Provide the (x, y) coordinate of the cell's center where the given text is located.  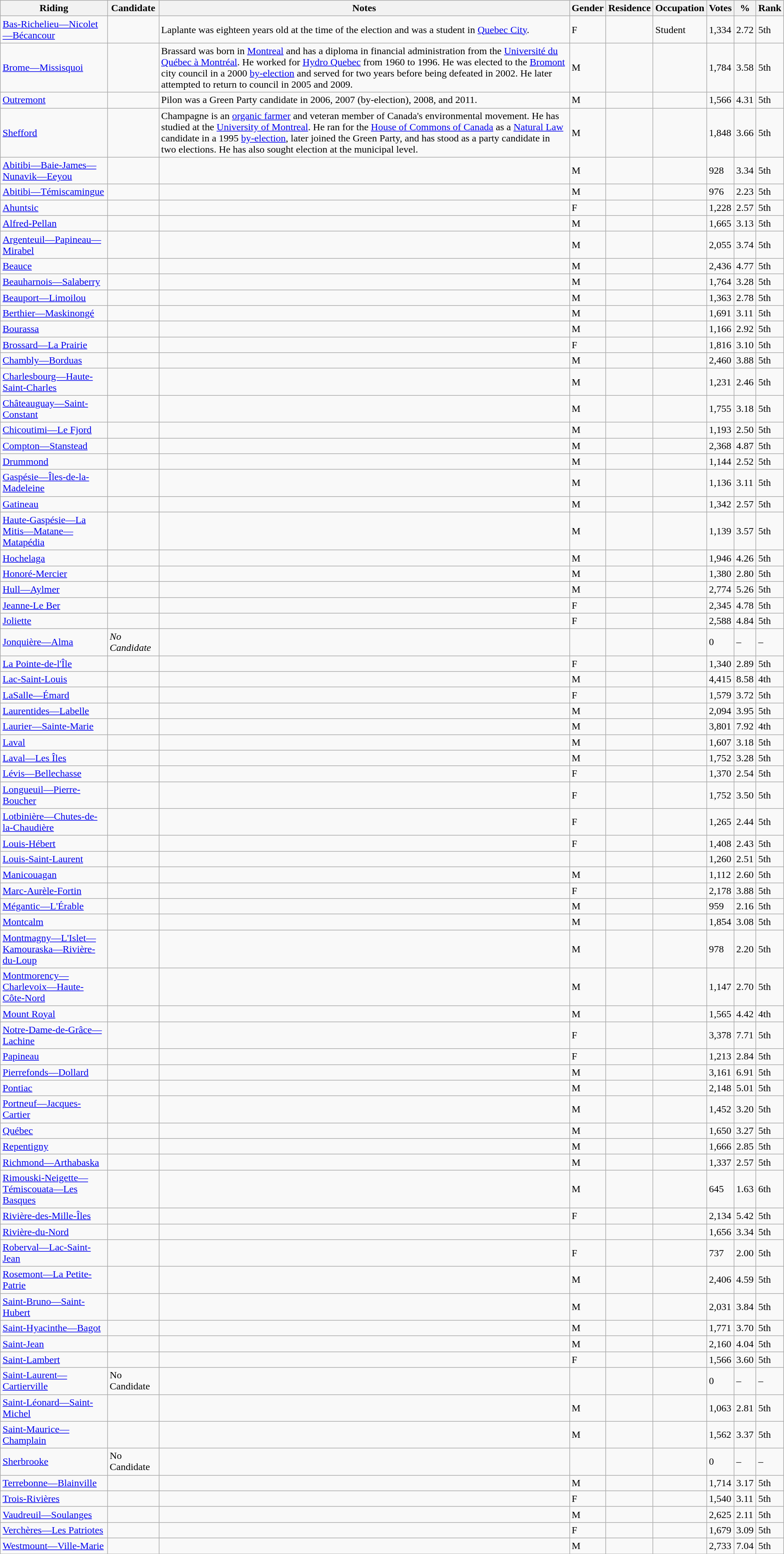
4.59 (745, 1280)
1,260 (720, 859)
Jonquière—Alma (54, 643)
928 (720, 170)
1,334 (720, 30)
4.26 (745, 558)
4,415 (720, 679)
1,193 (720, 430)
2.23 (745, 192)
Saint-Maurice—Champlain (54, 1435)
Montmorency—Charlevoix—Haute-Côte-Nord (54, 987)
2,031 (720, 1307)
2,368 (720, 446)
2.92 (745, 329)
Compton—Stanstead (54, 446)
4.77 (745, 266)
1,854 (720, 922)
1,784 (720, 68)
4.42 (745, 1014)
1,665 (720, 223)
2.78 (745, 297)
Saint-Hyacinthe—Bagot (54, 1328)
2,733 (720, 1546)
Saint-Léonard—Saint-Michel (54, 1408)
5.42 (745, 1216)
645 (720, 1189)
1,166 (720, 329)
3,801 (720, 727)
4.78 (745, 605)
Pierrefonds—Dollard (54, 1072)
Laurier—Sainte-Marie (54, 727)
4.87 (745, 446)
Richmond—Arthabaska (54, 1162)
1,452 (720, 1109)
1,337 (720, 1162)
Drummond (54, 461)
2,094 (720, 711)
3.74 (745, 245)
1,380 (720, 574)
3.66 (745, 132)
1,408 (720, 843)
8.58 (745, 679)
Chicoutimi—Le Fjord (54, 430)
2.16 (745, 906)
% (745, 8)
Rosemont—La Petite-Patrie (54, 1280)
7.04 (745, 1546)
1,363 (720, 297)
Marc-Aurèle-Fortin (54, 890)
Laval—Les Îles (54, 758)
Vaudreuil—Soulanges (54, 1514)
3.37 (745, 1435)
Alfred-Pellan (54, 223)
3.50 (745, 795)
3.58 (745, 68)
Bourassa (54, 329)
Papineau (54, 1057)
1,714 (720, 1483)
1,144 (720, 461)
4.84 (745, 621)
Student (680, 30)
1,231 (720, 382)
LaSalle—Émard (54, 695)
Roberval—Lac-Saint-Jean (54, 1253)
1,340 (720, 664)
2,588 (720, 621)
Laurentides—Labelle (54, 711)
976 (720, 192)
Saint-Laurent—Cartierville (54, 1381)
1,562 (720, 1435)
1,579 (720, 695)
2.84 (745, 1057)
Manicouagan (54, 875)
6.91 (745, 1072)
3.57 (745, 531)
5.26 (745, 589)
2.46 (745, 382)
2.44 (745, 822)
Saint-Bruno—Saint-Hubert (54, 1307)
Candidate (133, 8)
Occupation (680, 8)
2.50 (745, 430)
1,228 (720, 208)
3.13 (745, 223)
2.43 (745, 843)
1,565 (720, 1014)
Saint-Lambert (54, 1360)
Residence (629, 8)
2.11 (745, 1514)
4.04 (745, 1344)
Sherbrooke (54, 1461)
978 (720, 949)
Montmagny—L'Islet—Kamouraska—Rivière-du-Loup (54, 949)
Mégantic—L'Érable (54, 906)
Gender (588, 8)
Terrebonne—Blainville (54, 1483)
Rimouski-Neigette—Témiscouata—Les Basques (54, 1189)
4.31 (745, 100)
Louis-Hébert (54, 843)
2,406 (720, 1280)
1,656 (720, 1232)
1,946 (720, 558)
Westmount—Ville-Marie (54, 1546)
Berthier—Maskinongé (54, 313)
Brome—Missisquoi (54, 68)
1,816 (720, 345)
3.20 (745, 1109)
Charlesbourg—Haute-Saint-Charles (54, 382)
Hochelaga (54, 558)
3,161 (720, 1072)
Gaspésie—Îles-de-la-Madeleine (54, 483)
Repentigny (54, 1146)
Rivière-des-Mille-Îles (54, 1216)
Shefford (54, 132)
1,691 (720, 313)
Abitibi—Baie-James—Nunavik—Eeyou (54, 170)
1,370 (720, 774)
1,666 (720, 1146)
5.01 (745, 1088)
Ahuntsic (54, 208)
1,147 (720, 987)
Pontiac (54, 1088)
2.51 (745, 859)
3.95 (745, 711)
2.81 (745, 1408)
2,625 (720, 1514)
3.17 (745, 1483)
2.00 (745, 1253)
3.72 (745, 695)
Châteauguay—Saint-Constant (54, 409)
1,650 (720, 1131)
2.60 (745, 875)
1.63 (745, 1189)
7.71 (745, 1035)
1,540 (720, 1499)
Québec (54, 1131)
7.92 (745, 727)
Outremont (54, 100)
1,063 (720, 1408)
3.60 (745, 1360)
Abitibi—Témiscamingue (54, 192)
2.70 (745, 987)
2,345 (720, 605)
3.84 (745, 1307)
2,148 (720, 1088)
2,160 (720, 1344)
Votes (720, 8)
3.70 (745, 1328)
Chambly—Borduas (54, 361)
2.80 (745, 574)
Mount Royal (54, 1014)
Bas-Richelieu—Nicolet—Bécancour (54, 30)
2,055 (720, 245)
6th (770, 1189)
1,771 (720, 1328)
Pilon was a Green Party candidate in 2006, 2007 (by-election), 2008, and 2011. (364, 100)
Lévis—Bellechasse (54, 774)
Haute-Gaspésie—La Mitis—Matane—Matapédia (54, 531)
2,436 (720, 266)
Lotbinière—Chutes-de-la-Chaudière (54, 822)
959 (720, 906)
1,607 (720, 742)
Argenteuil—Papineau—Mirabel (54, 245)
1,679 (720, 1530)
3.08 (745, 922)
Portneuf—Jacques-Cartier (54, 1109)
Laval (54, 742)
2.20 (745, 949)
2,178 (720, 890)
Joliette (54, 621)
1,213 (720, 1057)
Gatineau (54, 504)
2,774 (720, 589)
1,848 (720, 132)
Lac-Saint-Louis (54, 679)
2.54 (745, 774)
1,139 (720, 531)
Longueuil—Pierre-Boucher (54, 795)
3.09 (745, 1530)
Beauharnois—Salaberry (54, 282)
Beauport—Limoilou (54, 297)
Honoré-Mercier (54, 574)
1,755 (720, 409)
2,134 (720, 1216)
3.27 (745, 1131)
Notes (364, 8)
1,136 (720, 483)
Rank (770, 8)
2.72 (745, 30)
La Pointe-de-l'Île (54, 664)
2.85 (745, 1146)
Riding (54, 8)
1,342 (720, 504)
2.89 (745, 664)
1,112 (720, 875)
Rivière-du-Nord (54, 1232)
Notre-Dame-de-Grâce—Lachine (54, 1035)
2.52 (745, 461)
2,460 (720, 361)
1,265 (720, 822)
Verchères—Les Patriotes (54, 1530)
1,764 (720, 282)
Montcalm (54, 922)
Laplante was eighteen years old at the time of the election and was a student in Quebec City. (364, 30)
Trois-Rivières (54, 1499)
737 (720, 1253)
Jeanne-Le Ber (54, 605)
Hull—Aylmer (54, 589)
Beauce (54, 266)
3.10 (745, 345)
Louis-Saint-Laurent (54, 859)
Brossard—La Prairie (54, 345)
3,378 (720, 1035)
Saint-Jean (54, 1344)
